Find where the given text appears and provide that cell's center as (x, y) coordinate. 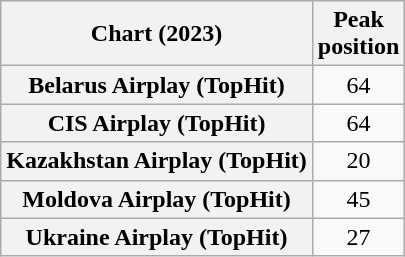
Belarus Airplay (TopHit) (157, 85)
20 (358, 161)
45 (358, 199)
Moldova Airplay (TopHit) (157, 199)
27 (358, 237)
Ukraine Airplay (TopHit) (157, 237)
CIS Airplay (TopHit) (157, 123)
Chart (2023) (157, 34)
Peakposition (358, 34)
Kazakhstan Airplay (TopHit) (157, 161)
